Find where the given text appears and provide that cell's center as [X, Y] coordinate. 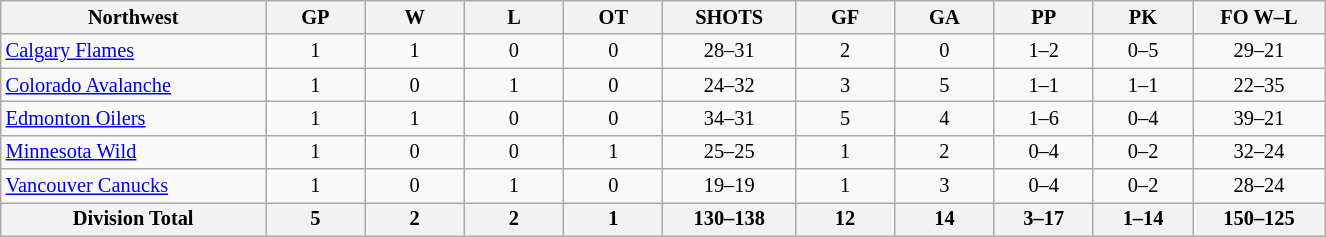
1–14 [1142, 219]
W [414, 17]
14 [944, 219]
FO W–L [1260, 17]
3–17 [1044, 219]
130–138 [729, 219]
19–19 [729, 186]
32–24 [1260, 152]
12 [844, 219]
39–21 [1260, 118]
22–35 [1260, 85]
34–31 [729, 118]
GF [844, 17]
SHOTS [729, 17]
Division Total [134, 219]
29–21 [1260, 51]
1–2 [1044, 51]
4 [944, 118]
Calgary Flames [134, 51]
0–5 [1142, 51]
28–24 [1260, 186]
GA [944, 17]
PK [1142, 17]
PP [1044, 17]
GP [316, 17]
Minnesota Wild [134, 152]
1–6 [1044, 118]
28–31 [729, 51]
150–125 [1260, 219]
Vancouver Canucks [134, 186]
Colorado Avalanche [134, 85]
OT [614, 17]
24–32 [729, 85]
Northwest [134, 17]
Edmonton Oilers [134, 118]
L [514, 17]
25–25 [729, 152]
